Find where the given text appears and provide that cell's center as (X, Y) coordinate. 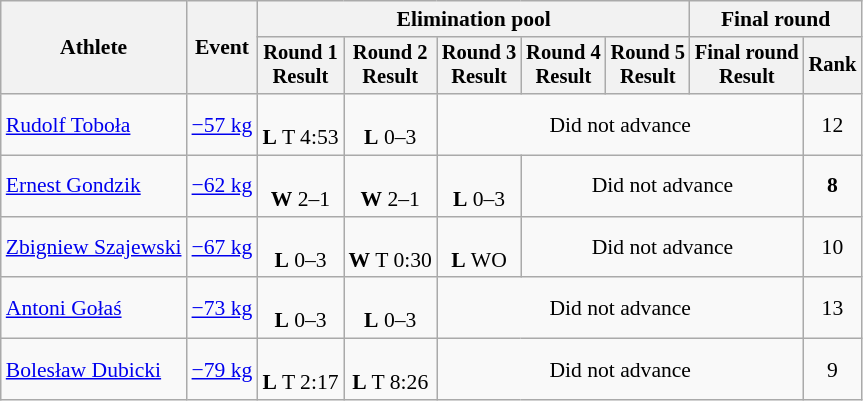
−73 kg (222, 308)
8 (833, 186)
Bolesław Dubicki (94, 370)
Ernest Gondzik (94, 186)
Rudolf Toboła (94, 124)
Final roundResult (747, 66)
Event (222, 48)
−67 kg (222, 248)
Round 3Result (479, 66)
13 (833, 308)
−79 kg (222, 370)
9 (833, 370)
−62 kg (222, 186)
Round 1Result (300, 66)
Round 4Result (563, 66)
Antoni Gołaś (94, 308)
Final round (776, 19)
Elimination pool (474, 19)
Athlete (94, 48)
W T 0:30 (390, 248)
Round 5Result (648, 66)
10 (833, 248)
−57 kg (222, 124)
L T 4:53 (300, 124)
L WO (479, 248)
Round 2Result (390, 66)
Rank (833, 66)
12 (833, 124)
L T 2:17 (300, 370)
Zbigniew Szajewski (94, 248)
L T 8:26 (390, 370)
